For the text-containing cell, return its midpoint in (x, y) coordinate format. 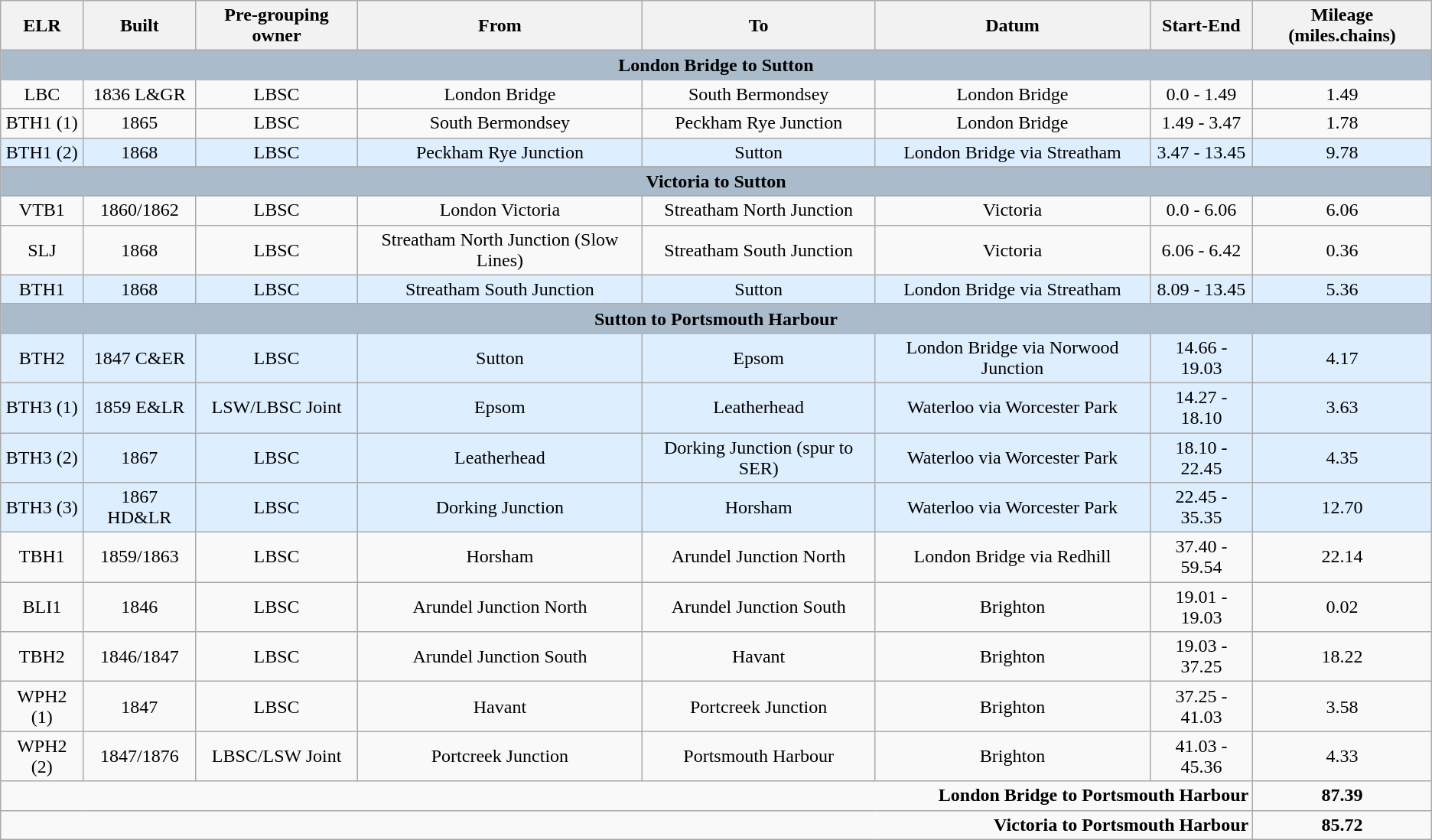
1846 (139, 607)
London Victoria (500, 210)
WPH2 (1) (42, 707)
Portsmouth Harbour (759, 756)
Dorking Junction (spur to SER) (759, 457)
1847 C&ER (139, 358)
0.0 - 6.06 (1201, 210)
BLI1 (42, 607)
1.78 (1342, 123)
37.25 - 41.03 (1201, 707)
TBH2 (42, 656)
87.39 (1342, 796)
Streatham North Junction (759, 210)
5.36 (1342, 289)
Built (139, 26)
22.14 (1342, 557)
WPH2 (2) (42, 756)
0.36 (1342, 249)
3.58 (1342, 707)
Start-End (1201, 26)
Dorking Junction (500, 508)
From (500, 26)
0.0 - 1.49 (1201, 94)
0.02 (1342, 607)
BTH3 (3) (42, 508)
London Bridge to Sutton (716, 65)
LSW/LBSC Joint (277, 407)
6.06 (1342, 210)
18.22 (1342, 656)
To (759, 26)
Mileage (miles.chains) (1342, 26)
London Bridge via Norwood Junction (1013, 358)
1867 HD&LR (139, 508)
1836 L&GR (139, 94)
18.10 - 22.45 (1201, 457)
BTH1 (42, 289)
1860/1862 (139, 210)
1867 (139, 457)
1.49 - 3.47 (1201, 123)
BTH1 (1) (42, 123)
4.35 (1342, 457)
TBH1 (42, 557)
Victoria to Sutton (716, 181)
Pre-grouping owner (277, 26)
6.06 - 6.42 (1201, 249)
Datum (1013, 26)
41.03 - 45.36 (1201, 756)
London Bridge to Portsmouth Harbour (627, 796)
1846/1847 (139, 656)
Sutton to Portsmouth Harbour (716, 318)
Victoria to Portsmouth Harbour (627, 825)
BTH1 (2) (42, 152)
BTH3 (2) (42, 457)
1865 (139, 123)
Streatham North Junction (Slow Lines) (500, 249)
12.70 (1342, 508)
BTH2 (42, 358)
19.03 - 37.25 (1201, 656)
1847 (139, 707)
3.63 (1342, 407)
ELR (42, 26)
1.49 (1342, 94)
BTH3 (1) (42, 407)
1859/1863 (139, 557)
8.09 - 13.45 (1201, 289)
VTB1 (42, 210)
LBSC/LSW Joint (277, 756)
37.40 - 59.54 (1201, 557)
9.78 (1342, 152)
1859 E&LR (139, 407)
LBC (42, 94)
4.33 (1342, 756)
85.72 (1342, 825)
1847/1876 (139, 756)
London Bridge via Redhill (1013, 557)
14.27 - 18.10 (1201, 407)
4.17 (1342, 358)
3.47 - 13.45 (1201, 152)
19.01 - 19.03 (1201, 607)
14.66 - 19.03 (1201, 358)
22.45 - 35.35 (1201, 508)
SLJ (42, 249)
